Pinpoint the cell where the given text exists, returning its [x, y] midpoint coordinate. 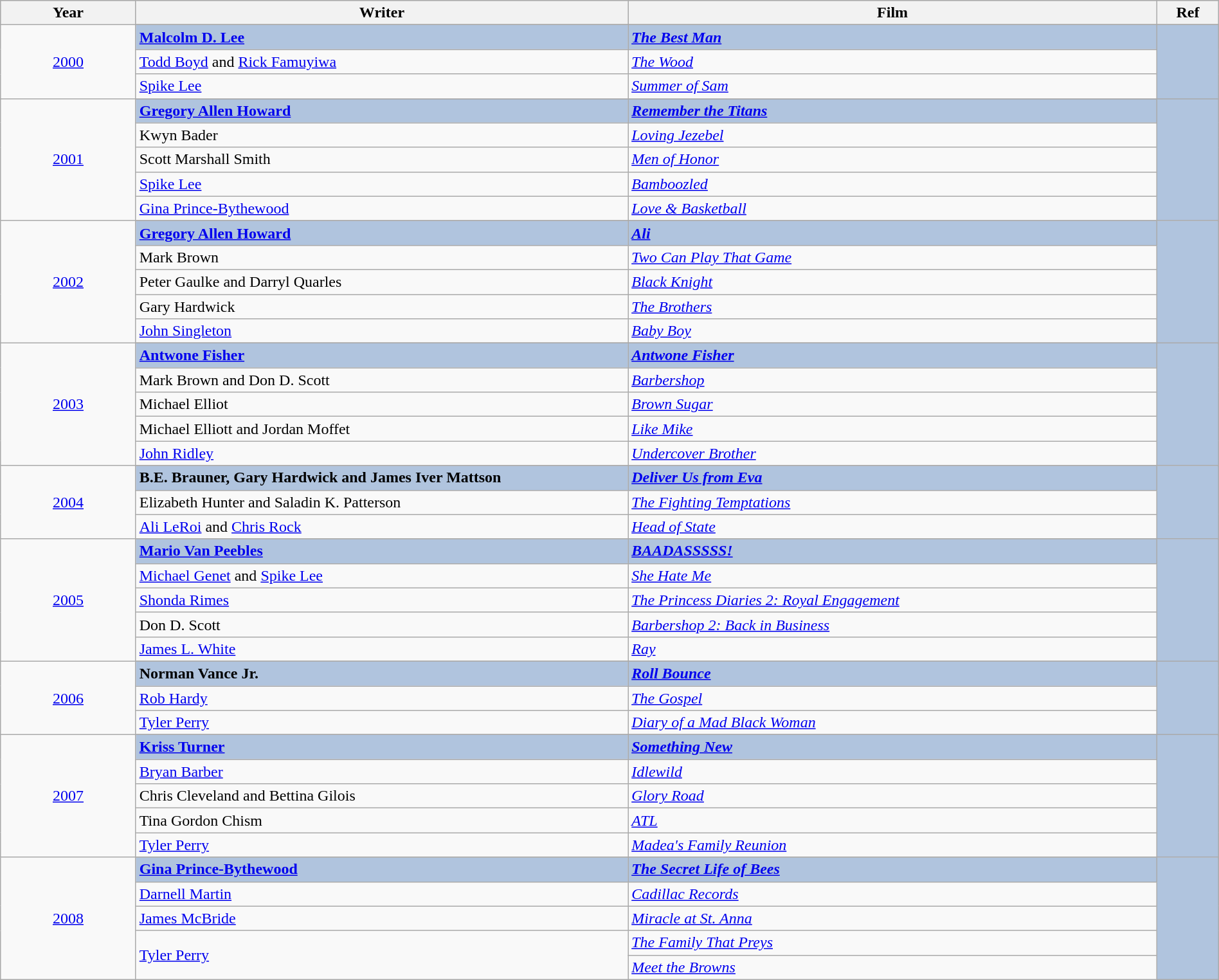
Deliver Us from Eva [892, 478]
The Brothers [892, 307]
2007 [68, 796]
Idlewild [892, 772]
Michael Genet and Spike Lee [382, 576]
Malcolm D. Lee [382, 37]
James McBride [382, 918]
Roll Bounce [892, 673]
Remember the Titans [892, 111]
She Hate Me [892, 576]
2000 [68, 62]
Film [892, 13]
Loving Jezebel [892, 135]
Men of Honor [892, 159]
Ali [892, 233]
Shonda Rimes [382, 600]
Rob Hardy [382, 698]
Todd Boyd and Rick Famuyiwa [382, 62]
Michael Elliott and Jordan Moffet [382, 429]
Bryan Barber [382, 772]
Peter Gaulke and Darryl Quarles [382, 282]
Undercover Brother [892, 453]
Mark Brown and Don D. Scott [382, 380]
2006 [68, 698]
Summer of Sam [892, 86]
Don D. Scott [382, 624]
Kwyn Bader [382, 135]
Glory Road [892, 796]
James L. White [382, 649]
The Wood [892, 62]
Ref [1188, 13]
2004 [68, 502]
Kriss Turner [382, 747]
Chris Cleveland and Bettina Gilois [382, 796]
Tina Gordon Chism [382, 821]
Diary of a Mad Black Woman [892, 723]
The Secret Life of Bees [892, 869]
Gary Hardwick [382, 307]
Barbershop 2: Back in Business [892, 624]
The Family That Preys [892, 943]
Elizabeth Hunter and Saladin K. Patterson [382, 502]
2008 [68, 918]
John Singleton [382, 331]
Meet the Browns [892, 967]
2002 [68, 282]
Ali LeRoi and Chris Rock [382, 527]
The Gospel [892, 698]
Madea's Family Reunion [892, 845]
Mark Brown [382, 257]
Year [68, 13]
Writer [382, 13]
Ray [892, 649]
B.E. Brauner, Gary Hardwick and James Iver Mattson [382, 478]
Two Can Play That Game [892, 257]
2001 [68, 159]
Miracle at St. Anna [892, 918]
Scott Marshall Smith [382, 159]
Something New [892, 747]
Norman Vance Jr. [382, 673]
BAADASSSSS! [892, 551]
Barbershop [892, 380]
2003 [68, 404]
Black Knight [892, 282]
2005 [68, 600]
Baby Boy [892, 331]
The Fighting Temptations [892, 502]
Brown Sugar [892, 404]
Bamboozled [892, 184]
Darnell Martin [382, 894]
Mario Van Peebles [382, 551]
ATL [892, 821]
Love & Basketball [892, 208]
The Best Man [892, 37]
Cadillac Records [892, 894]
Michael Elliot [382, 404]
Like Mike [892, 429]
John Ridley [382, 453]
The Princess Diaries 2: Royal Engagement [892, 600]
Head of State [892, 527]
